For the text-containing cell, return its midpoint in [X, Y] coordinate format. 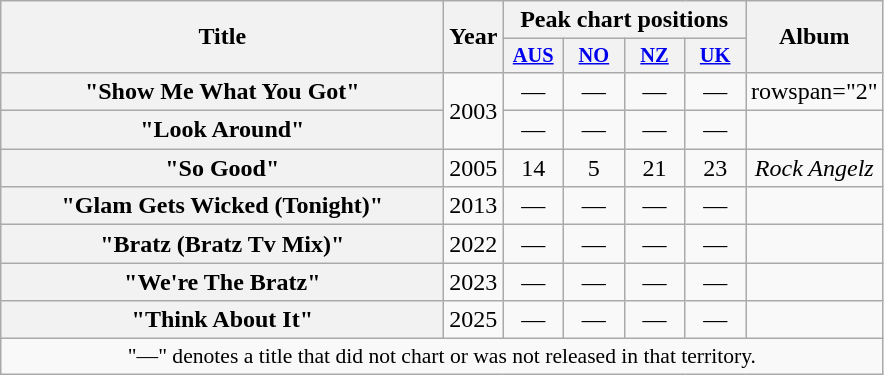
21 [654, 168]
"Bratz (Bratz Tv Mix)" [222, 244]
Peak chart positions [624, 20]
"We're The Bratz" [222, 282]
"—" denotes a title that did not chart or was not released in that territory. [442, 357]
2003 [474, 110]
"Show Me What You Got" [222, 91]
AUS [534, 56]
Rock Angelz [815, 168]
2013 [474, 206]
2025 [474, 320]
Title [222, 37]
"Look Around" [222, 130]
14 [534, 168]
UK [716, 56]
2023 [474, 282]
23 [716, 168]
2022 [474, 244]
"Think About It" [222, 320]
2005 [474, 168]
Album [815, 37]
"Glam Gets Wicked (Tonight)" [222, 206]
"So Good" [222, 168]
NZ [654, 56]
NO [594, 56]
Year [474, 37]
rowspan="2" [815, 91]
5 [594, 168]
